Scan for the cell matching the given text and deliver its [x, y] coordinate at center. 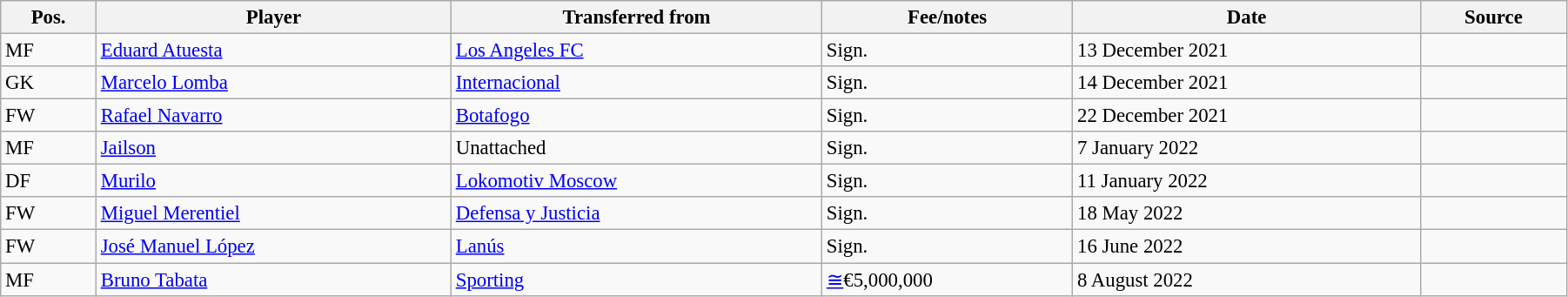
Botafogo [636, 116]
Lanús [636, 246]
Bruno Tabata [273, 280]
Los Angeles FC [636, 51]
Miguel Merentiel [273, 213]
7 January 2022 [1247, 148]
16 June 2022 [1247, 246]
Internacional [636, 83]
18 May 2022 [1247, 213]
8 August 2022 [1247, 280]
Source [1493, 17]
11 January 2022 [1247, 181]
≅€5,000,000 [947, 280]
José Manuel López [273, 246]
22 December 2021 [1247, 116]
DF [49, 181]
Sporting [636, 280]
13 December 2021 [1247, 51]
Murilo [273, 181]
Fee/notes [947, 17]
Player [273, 17]
Eduard Atuesta [273, 51]
Defensa y Justicia [636, 213]
Marcelo Lomba [273, 83]
14 December 2021 [1247, 83]
GK [49, 83]
Transferred from [636, 17]
Pos. [49, 17]
Date [1247, 17]
Rafael Navarro [273, 116]
Unattached [636, 148]
Lokomotiv Moscow [636, 181]
Jailson [273, 148]
